Identify which cell holds the provided text, then report its (x, y) central coordinate. 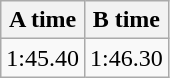
B time (126, 20)
1:46.30 (126, 58)
A time (43, 20)
1:45.40 (43, 58)
